Find where the given text appears and provide that cell's center as [X, Y] coordinate. 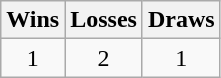
Losses [104, 20]
Draws [181, 20]
2 [104, 58]
Wins [33, 20]
